Find where the given text appears and provide that cell's center as [x, y] coordinate. 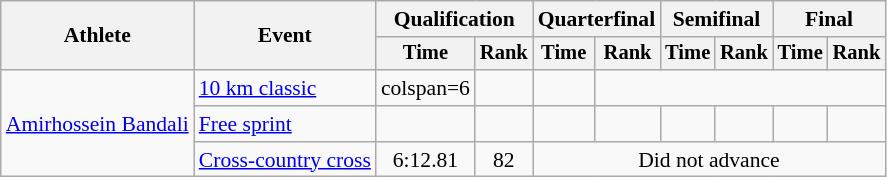
Amirhossein Bandali [98, 124]
Semifinal [716, 19]
10 km classic [285, 88]
colspan=6 [426, 88]
Event [285, 36]
Free sprint [285, 124]
Qualification [454, 19]
Quarterfinal [597, 19]
Athlete [98, 36]
Final [829, 19]
